Return the [X, Y] coordinate for the center point of the cell that contains the specified text.  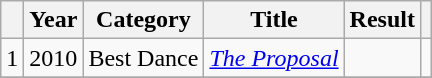
2010 [54, 58]
Year [54, 20]
Title [274, 20]
Best Dance [144, 58]
The Proposal [274, 58]
Result [382, 20]
Category [144, 20]
1 [12, 58]
